Identify which cell holds the provided text, then report its [x, y] central coordinate. 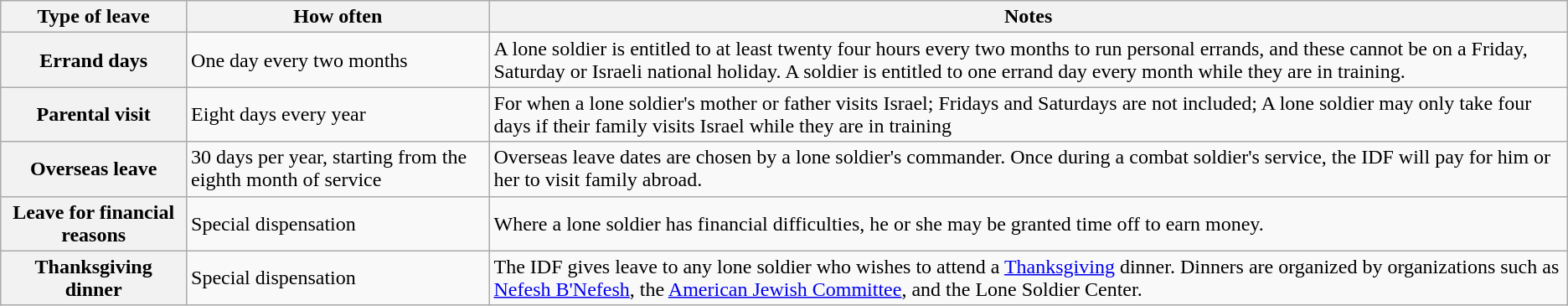
Errand days [94, 60]
Thanksgiving dinner [94, 278]
Type of leave [94, 17]
Leave for financial reasons [94, 223]
30 days per year, starting from the eighth month of service [338, 169]
How often [338, 17]
Notes [1029, 17]
Overseas leave [94, 169]
Eight days every year [338, 114]
Where a lone soldier has financial difficulties, he or she may be granted time off to earn money. [1029, 223]
One day every two months [338, 60]
Parental visit [94, 114]
